Extract the (x, y) coordinate from the center of the cell holding the provided text.  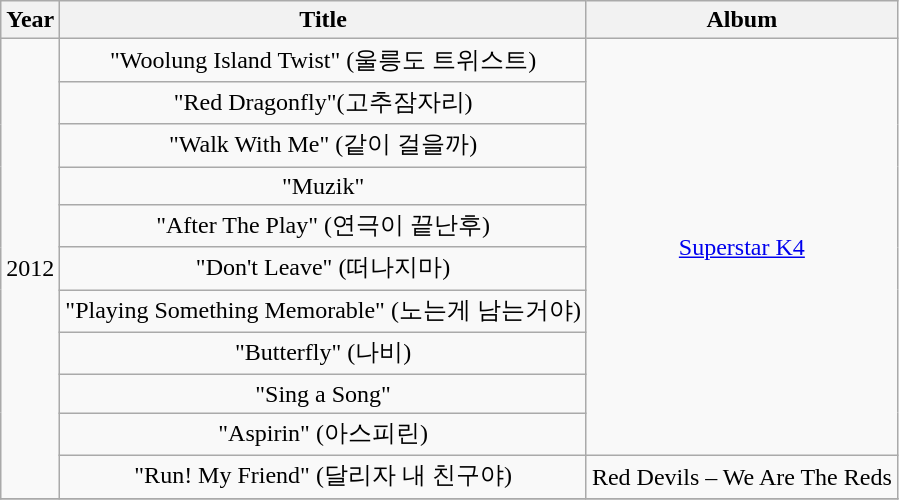
"Aspirin" (아스피린) (324, 434)
"Run! My Friend" (달리자 내 친구야) (324, 476)
"Walk With Me" (같이 걸을까) (324, 146)
Superstar K4 (742, 248)
2012 (30, 268)
Red Devils – We Are The Reds (742, 476)
"Sing a Song" (324, 394)
Title (324, 20)
"Red Dragonfly"(고추잠자리) (324, 102)
"Woolung Island Twist" (울릉도 트위스트) (324, 60)
"Muzik" (324, 185)
"Butterfly" (나비) (324, 354)
"Playing Something Memorable" (노는게 남는거야) (324, 312)
Album (742, 20)
"After The Play" (연극이 끝난후) (324, 226)
"Don't Leave" (떠나지마) (324, 268)
Year (30, 20)
